Provide the (X, Y) coordinate of the cell's center where the given text is located.  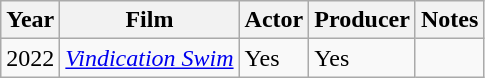
Vindication Swim (150, 58)
Producer (362, 20)
2022 (30, 58)
Actor (274, 20)
Notes (449, 20)
Film (150, 20)
Year (30, 20)
